Determine the [X, Y] coordinate at the center of the cell enclosing the given text.  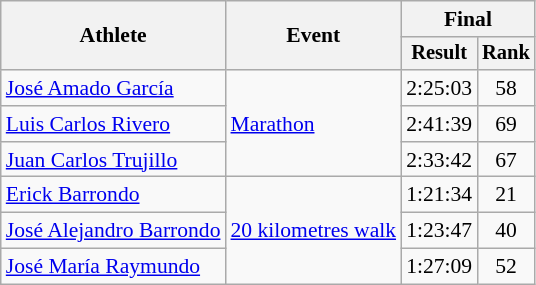
Event [313, 36]
Rank [506, 54]
Luis Carlos Rivero [114, 124]
1:27:09 [439, 267]
58 [506, 88]
José María Raymundo [114, 267]
1:21:34 [439, 195]
José Amado García [114, 88]
2:25:03 [439, 88]
69 [506, 124]
Athlete [114, 36]
52 [506, 267]
José Alejandro Barrondo [114, 231]
Erick Barrondo [114, 195]
Marathon [313, 124]
21 [506, 195]
20 kilometres walk [313, 230]
67 [506, 160]
1:23:47 [439, 231]
Juan Carlos Trujillo [114, 160]
40 [506, 231]
Result [439, 54]
Final [468, 19]
2:33:42 [439, 160]
2:41:39 [439, 124]
